Capture the cell that displays the provided text and extract its (X, Y) central coordinate. 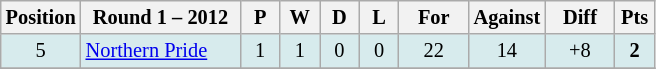
2 (635, 51)
For (434, 17)
+8 (580, 51)
5 (41, 51)
D (340, 17)
Against (508, 17)
Position (41, 17)
Pts (635, 17)
P (260, 17)
14 (508, 51)
Round 1 – 2012 (161, 17)
Northern Pride (161, 51)
Diff (580, 17)
L (379, 17)
22 (434, 51)
W (300, 17)
